Find where the given text appears and provide that cell's center as (x, y) coordinate. 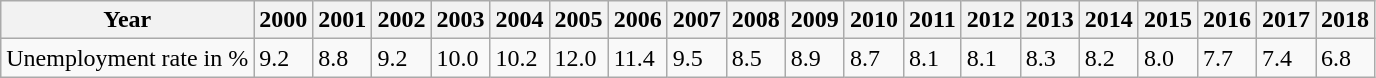
8.0 (1168, 58)
9.5 (696, 58)
Year (128, 20)
2018 (1346, 20)
2011 (932, 20)
2001 (342, 20)
8.8 (342, 58)
2009 (814, 20)
2013 (1050, 20)
2007 (696, 20)
8.5 (756, 58)
Unemployment rate in % (128, 58)
8.9 (814, 58)
2002 (402, 20)
2016 (1226, 20)
8.2 (1108, 58)
10.2 (520, 58)
2004 (520, 20)
8.7 (874, 58)
2008 (756, 20)
2006 (638, 20)
2003 (460, 20)
2005 (578, 20)
2014 (1108, 20)
7.7 (1226, 58)
2015 (1168, 20)
6.8 (1346, 58)
8.3 (1050, 58)
10.0 (460, 58)
2017 (1286, 20)
11.4 (638, 58)
12.0 (578, 58)
2000 (284, 20)
2012 (990, 20)
7.4 (1286, 58)
2010 (874, 20)
